Identify which cell holds the provided text, then report its (x, y) central coordinate. 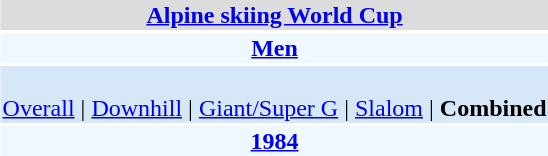
Alpine skiing World Cup (274, 15)
Men (274, 48)
Overall | Downhill | Giant/Super G | Slalom | Combined (274, 94)
1984 (274, 141)
